Capture the cell that displays the provided text and extract its [X, Y] central coordinate. 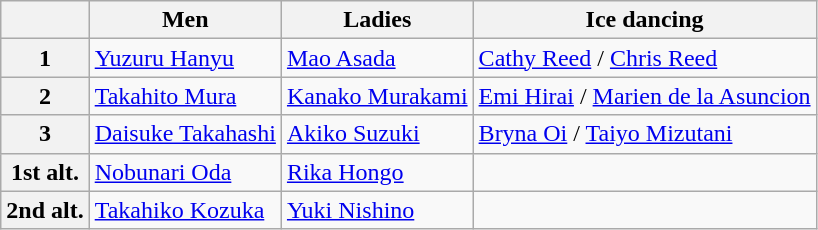
1 [45, 58]
Cathy Reed / Chris Reed [644, 58]
2nd alt. [45, 210]
Daisuke Takahashi [185, 134]
Yuki Nishino [377, 210]
Emi Hirai / Marien de la Asuncion [644, 96]
Ice dancing [644, 20]
Nobunari Oda [185, 172]
Rika Hongo [377, 172]
Yuzuru Hanyu [185, 58]
Akiko Suzuki [377, 134]
Takahito Mura [185, 96]
Kanako Murakami [377, 96]
Mao Asada [377, 58]
3 [45, 134]
Takahiko Kozuka [185, 210]
1st alt. [45, 172]
2 [45, 96]
Ladies [377, 20]
Bryna Oi / Taiyo Mizutani [644, 134]
Men [185, 20]
